From the cell containing the given text, extract its center point as [X, Y] coordinate. 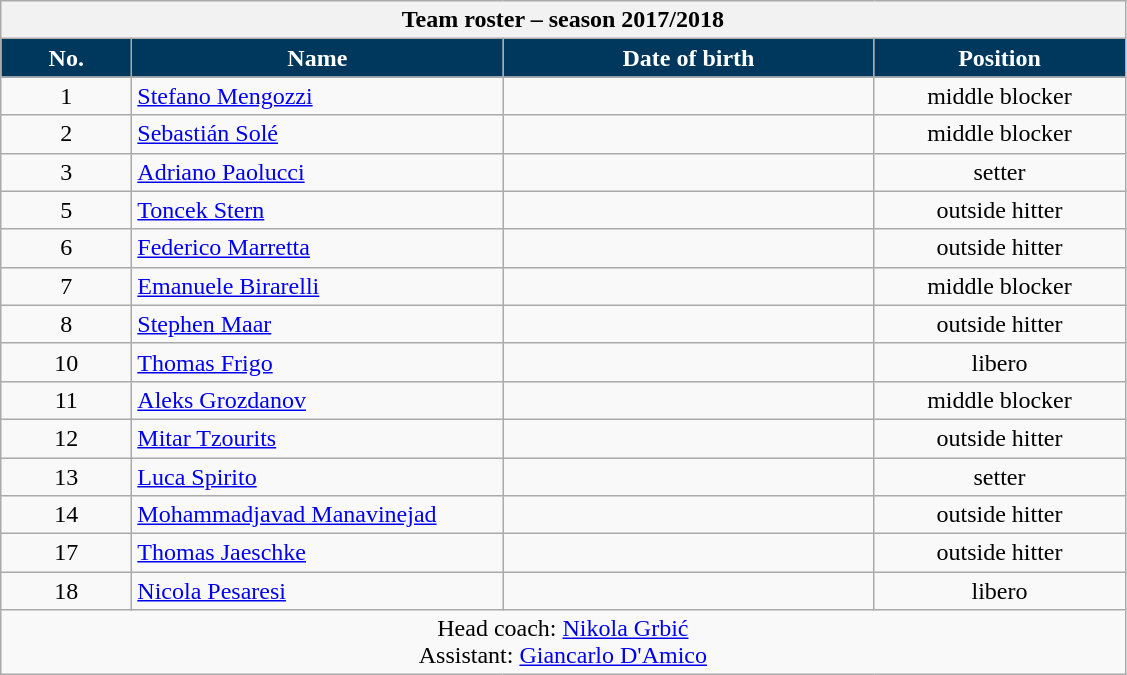
Mitar Tzourits [318, 438]
Nicola Pesaresi [318, 591]
14 [66, 515]
Mohammadjavad Manavinejad [318, 515]
Luca Spirito [318, 477]
Team roster – season 2017/2018 [563, 20]
2 [66, 134]
Emanuele Birarelli [318, 286]
Toncek Stern [318, 210]
Stephen Maar [318, 324]
Name [318, 58]
Aleks Grozdanov [318, 400]
8 [66, 324]
11 [66, 400]
7 [66, 286]
1 [66, 96]
Position [1000, 58]
Federico Marretta [318, 248]
17 [66, 553]
3 [66, 172]
Thomas Jaeschke [318, 553]
13 [66, 477]
12 [66, 438]
Adriano Paolucci [318, 172]
Stefano Mengozzi [318, 96]
18 [66, 591]
No. [66, 58]
Head coach: Nikola GrbićAssistant: Giancarlo D'Amico [563, 642]
10 [66, 362]
5 [66, 210]
6 [66, 248]
Date of birth [688, 58]
Sebastián Solé [318, 134]
Thomas Frigo [318, 362]
